Find where the given text appears and provide that cell's center as (X, Y) coordinate. 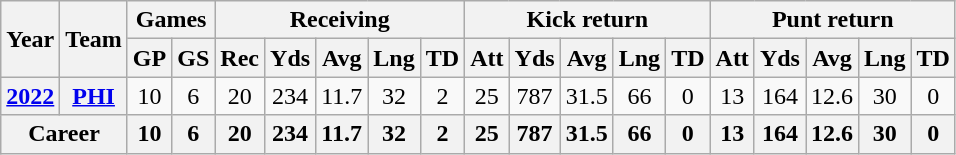
Games (170, 20)
Kick return (588, 20)
Rec (240, 58)
Year (30, 39)
Receiving (340, 20)
Career (64, 134)
GS (194, 58)
PHI (94, 96)
Team (94, 39)
2022 (30, 96)
Punt return (832, 20)
GP (149, 58)
